Provide the [X, Y] coordinate of the cell's center where the given text is located.  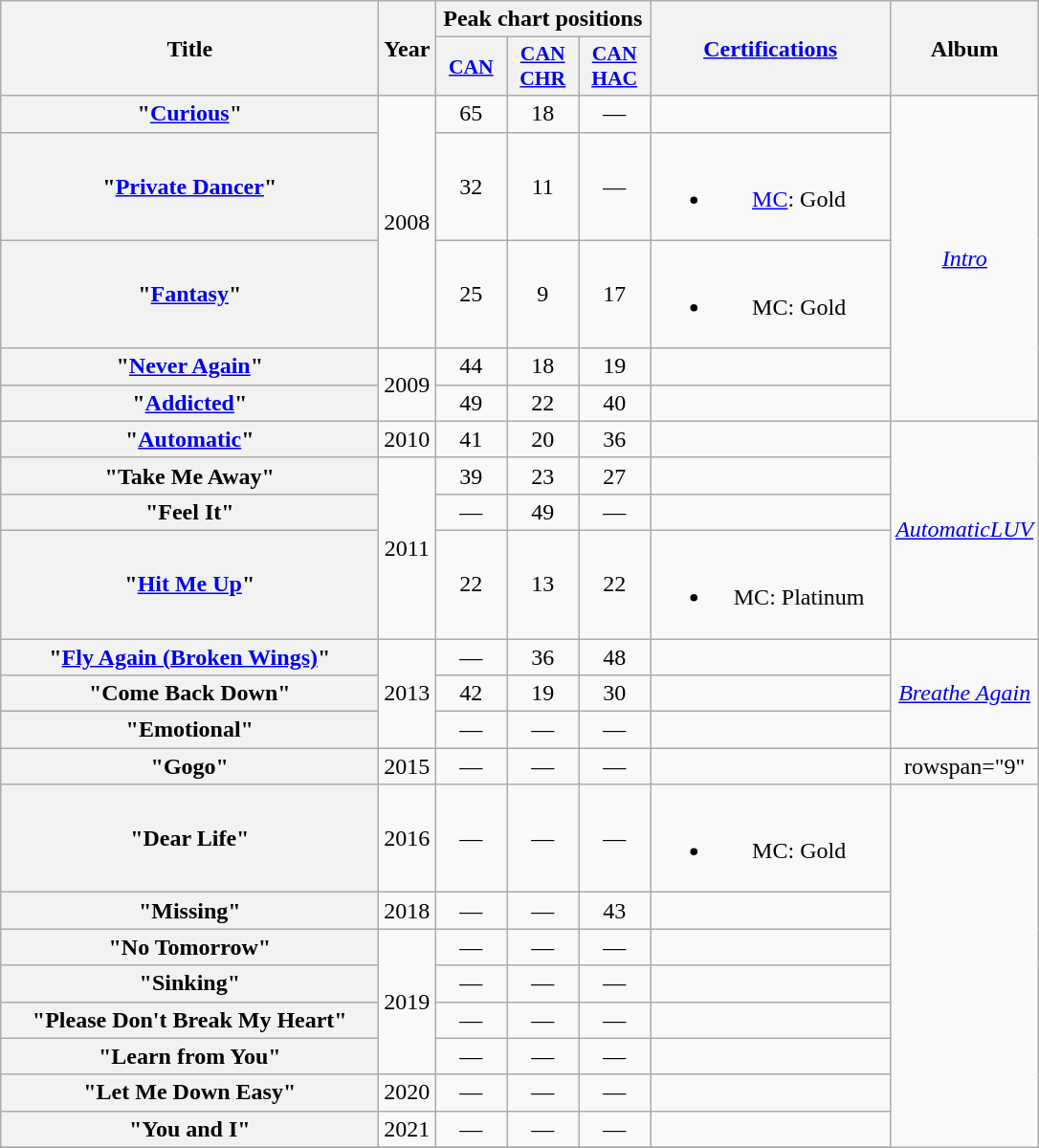
65 [471, 114]
20 [543, 439]
"Fantasy" [189, 295]
2018 [408, 911]
"Never Again" [189, 366]
48 [614, 657]
2008 [408, 222]
CAN [471, 67]
"No Tomorrow" [189, 947]
"You and I" [189, 1129]
"Curious" [189, 114]
CAN HAC [614, 67]
Breathe Again [964, 694]
9 [543, 295]
Title [189, 48]
"Fly Again (Broken Wings)" [189, 657]
Certifications [771, 48]
39 [471, 475]
Album [964, 48]
"Take Me Away" [189, 475]
41 [471, 439]
27 [614, 475]
2013 [408, 694]
30 [614, 694]
MC: Platinum [771, 584]
2020 [408, 1093]
Year [408, 48]
CAN CHR [543, 67]
rowspan="9" [964, 766]
"Let Me Down Easy" [189, 1093]
40 [614, 403]
23 [543, 475]
"Automatic" [189, 439]
"Emotional" [189, 730]
Intro [964, 258]
"Dear Life" [189, 838]
25 [471, 295]
43 [614, 911]
2011 [408, 547]
"Come Back Down" [189, 694]
"Addicted" [189, 403]
2009 [408, 385]
"Sinking" [189, 983]
"Missing" [189, 911]
"Feel It" [189, 512]
2010 [408, 439]
17 [614, 295]
2019 [408, 1002]
AutomaticLUV [964, 530]
2016 [408, 838]
"Gogo" [189, 766]
42 [471, 694]
"Please Don't Break My Heart" [189, 1020]
13 [543, 584]
"Hit Me Up" [189, 584]
2015 [408, 766]
32 [471, 186]
2021 [408, 1129]
"Learn from You" [189, 1056]
44 [471, 366]
Peak chart positions [543, 19]
11 [543, 186]
"Private Dancer" [189, 186]
